Find where the given text appears and provide that cell's center as [X, Y] coordinate. 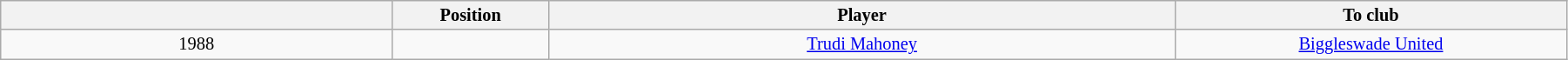
Position [471, 15]
Player [862, 15]
Biggleswade United [1371, 44]
1988 [197, 44]
Trudi Mahoney [862, 44]
To club [1371, 15]
